Return [X, Y] of the center of cell containing provided text 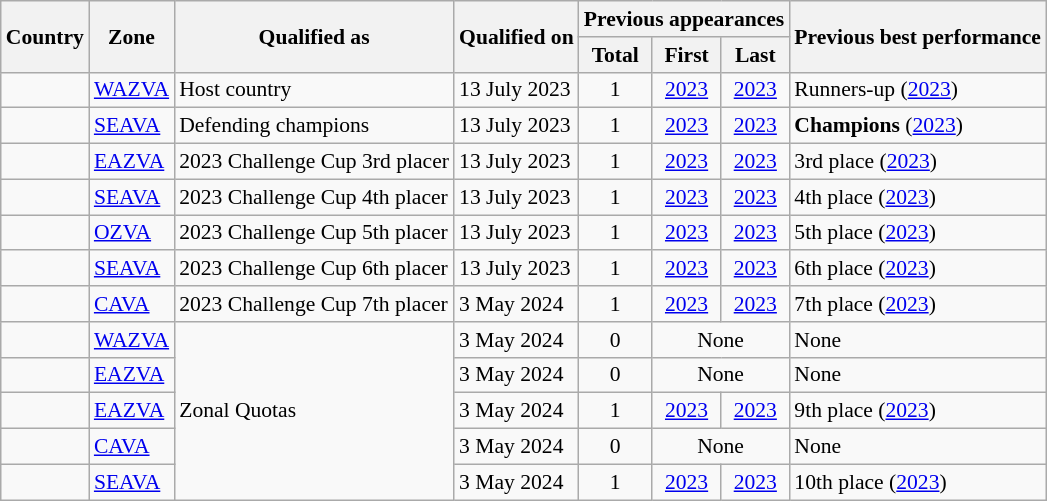
Last [755, 55]
Defending champions [314, 126]
Previous best performance [918, 36]
5th place (2023) [918, 233]
4th place (2023) [918, 197]
2023 Challenge Cup 3rd placer [314, 162]
7th place (2023) [918, 304]
2023 Challenge Cup 6th placer [314, 269]
Qualified on [516, 36]
Zonal Quotas [314, 411]
Host country [314, 90]
Zone [132, 36]
Champions (2023) [918, 126]
3rd place (2023) [918, 162]
OZVA [132, 233]
First [686, 55]
Total [616, 55]
Previous appearances [684, 19]
9th place (2023) [918, 411]
2023 Challenge Cup 4th placer [314, 197]
Runners-up (2023) [918, 90]
Country [45, 36]
2023 Challenge Cup 5th placer [314, 233]
10th place (2023) [918, 482]
Qualified as [314, 36]
2023 Challenge Cup 7th placer [314, 304]
6th place (2023) [918, 269]
